Find where the given text appears and provide that cell's center as [x, y] coordinate. 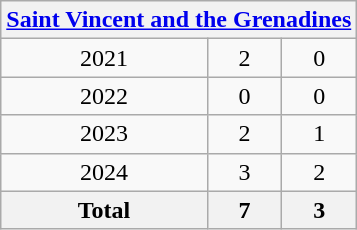
Total [104, 210]
7 [244, 210]
1 [320, 134]
2024 [104, 172]
2022 [104, 96]
2021 [104, 58]
Saint Vincent and the Grenadines [179, 20]
2023 [104, 134]
